Capture the cell that displays the provided text and extract its [X, Y] central coordinate. 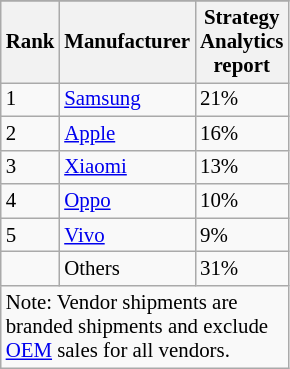
Note: Vendor shipments are branded shipments and exclude OEM sales for all vendors. [145, 327]
31% [242, 269]
13% [242, 167]
Vivo [127, 235]
Xiaomi [127, 167]
4 [30, 201]
1 [30, 99]
Apple [127, 133]
Others [127, 269]
5 [30, 235]
Manufacturer [127, 42]
16% [242, 133]
9% [242, 235]
Rank [30, 42]
2 [30, 133]
Strategy Analytics report [242, 42]
3 [30, 167]
10% [242, 201]
Samsung [127, 99]
21% [242, 99]
Oppo [127, 201]
